Determine the (X, Y) coordinate at the center of the cell enclosing the given text.  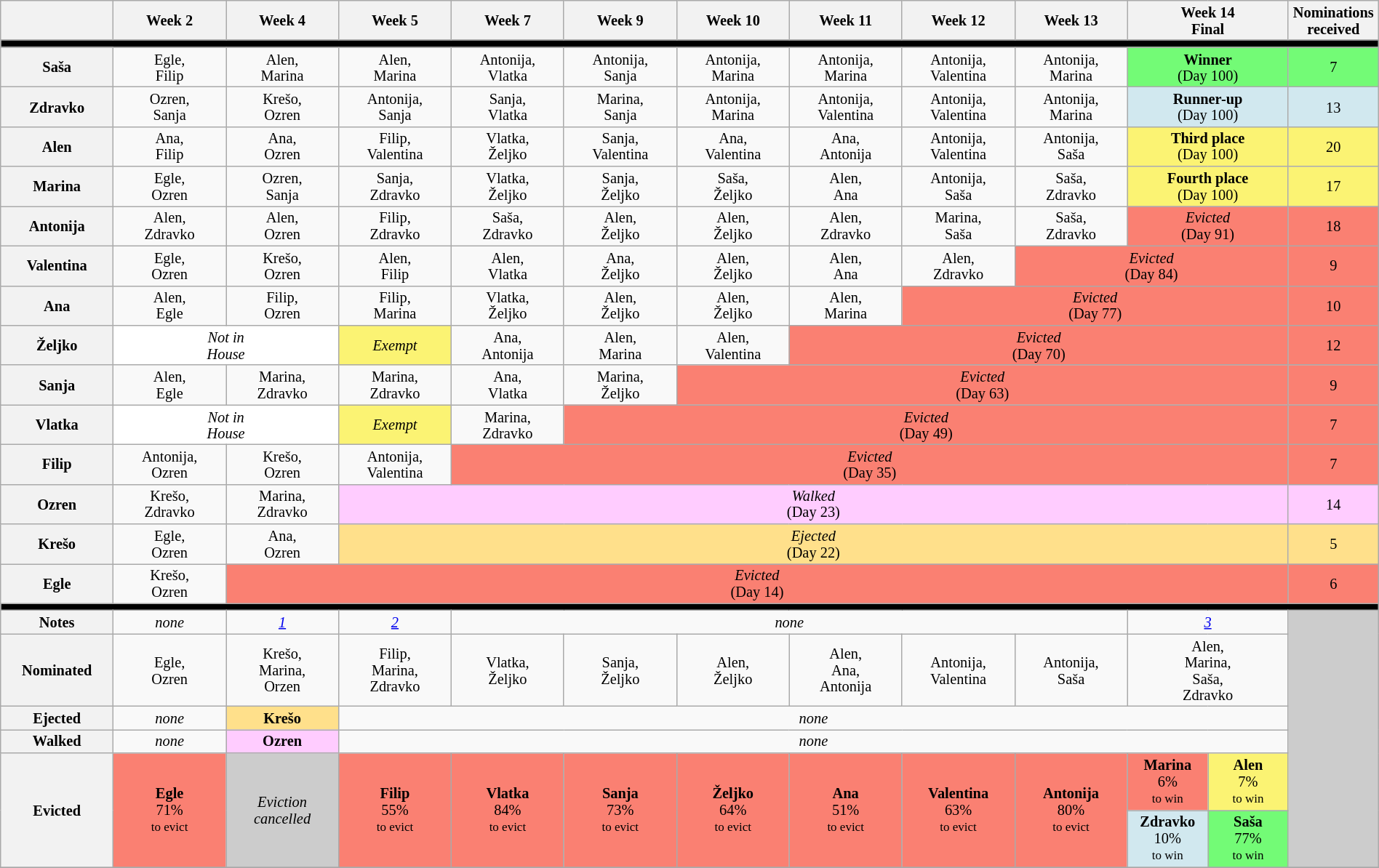
Alen,Ana,Antonija (845, 670)
Egle,Filip (170, 67)
Filip,Marina (396, 305)
Filip,Ozren (282, 305)
Evicted (57, 810)
Ana,Vlatka (508, 385)
Zdravko (57, 106)
Evicted(Day 77) (1095, 305)
Evicted(Day 63) (982, 385)
Egle71%to evict (170, 810)
5 (1333, 544)
Alen (57, 147)
Egle (57, 583)
Evicted(Day 70) (1039, 345)
Week 14Final (1207, 20)
20 (1333, 147)
Ana,Filip (170, 147)
Filip55%to evict (396, 810)
Runner-up(Day 100) (1207, 106)
Week 7 (508, 20)
6 (1333, 583)
Walked (57, 741)
Alen7%to win (1248, 782)
Evicted(Day 49) (926, 425)
Evicted(Day 84) (1151, 266)
10 (1333, 305)
18 (1333, 225)
3 (1207, 622)
Filip,Zdravko (396, 225)
Ana,Željko (620, 266)
Week 2 (170, 20)
Zdravko10%to win (1168, 839)
14 (1333, 505)
Vlatka84%to evict (508, 810)
Week 5 (396, 20)
Antonija,Ozren (170, 464)
Saša77%to win (1248, 839)
Week 13 (1071, 20)
Week 10 (733, 20)
Winner(Day 100) (1207, 67)
Alen,Valentina (733, 345)
13 (1333, 106)
Ana,Valentina (733, 147)
Antonija80%to evict (1071, 810)
Evicted(Day 91) (1207, 225)
Antonija,Vlatka (508, 67)
Filip,Marina,Zdravko (396, 670)
Filip (57, 464)
17 (1333, 186)
Walked(Day 23) (814, 505)
Ejected(Day 22) (814, 544)
Vlatka (57, 425)
Krešo,Zdravko (170, 505)
Evicted(Day 35) (870, 464)
Marina (57, 186)
Alen,Marina,Saša,Zdravko (1207, 670)
1 (282, 622)
Sanja,Valentina (620, 147)
Marina,Željko (620, 385)
2 (396, 622)
Week 4 (282, 20)
Valentina63%to evict (959, 810)
Ejected (57, 718)
Evictioncancelled (282, 810)
Week 9 (620, 20)
Week 12 (959, 20)
Alen,Vlatka (508, 266)
Marina6%to win (1168, 782)
Ana (57, 305)
Ana51%to evict (845, 810)
Nominated (57, 670)
Nominations received (1333, 20)
Alen,Ozren (282, 225)
Sanja,Zdravko (396, 186)
Saša,Željko (733, 186)
Sanja (57, 385)
Alen,Filip (396, 266)
Marina,Sanja (620, 106)
Saša (57, 67)
12 (1333, 345)
Željko (57, 345)
Marina,Saša (959, 225)
Valentina (57, 266)
Antonija (57, 225)
Sanja73%to evict (620, 810)
Evicted(Day 14) (758, 583)
Željko64%to evict (733, 810)
Sanja,Vlatka (508, 106)
Notes (57, 622)
Week 11 (845, 20)
Third place(Day 100) (1207, 147)
Krešo,Marina,Orzen (282, 670)
Fourth place(Day 100) (1207, 186)
Filip,Valentina (396, 147)
